Find where the given text appears and provide that cell's center as [X, Y] coordinate. 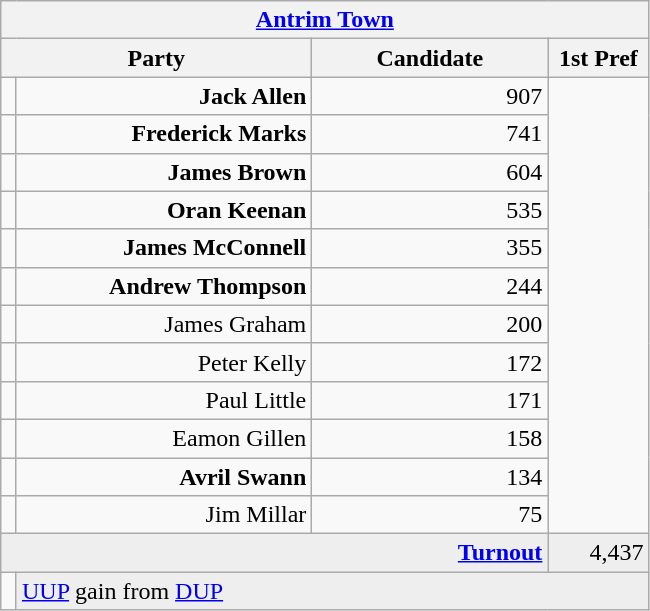
Paul Little [164, 400]
171 [430, 400]
Party [156, 58]
244 [430, 286]
Frederick Marks [164, 134]
Oran Keenan [164, 210]
James McConnell [164, 248]
172 [430, 362]
Antrim Town [325, 20]
Eamon Gillen [164, 438]
James Graham [164, 324]
Jim Millar [164, 515]
158 [430, 438]
Peter Kelly [164, 362]
355 [430, 248]
Candidate [430, 58]
535 [430, 210]
Andrew Thompson [164, 286]
Jack Allen [164, 96]
741 [430, 134]
1st Pref [598, 58]
604 [430, 172]
907 [430, 96]
75 [430, 515]
134 [430, 477]
200 [430, 324]
Turnout [274, 553]
James Brown [164, 172]
Avril Swann [164, 477]
UUP gain from DUP [332, 591]
4,437 [598, 553]
